Detect which cell encompasses the target text, then output its [x, y] center coordinate. 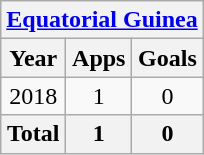
Goals [168, 58]
Equatorial Guinea [102, 20]
Year [34, 58]
Total [34, 134]
2018 [34, 96]
Apps [99, 58]
